From the cell containing the given text, extract its center point as [x, y] coordinate. 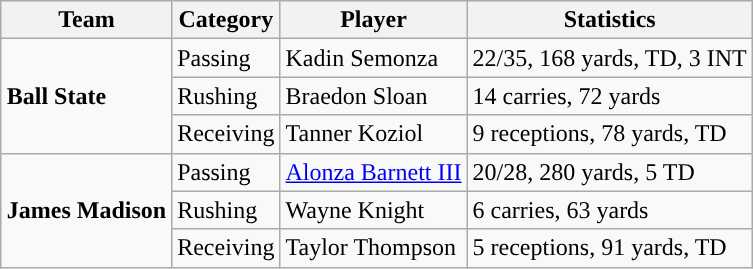
22/35, 168 yards, TD, 3 INT [610, 58]
Category [226, 20]
Kadin Semonza [374, 58]
Ball State [86, 96]
Wayne Knight [374, 210]
6 carries, 63 yards [610, 210]
Braedon Sloan [374, 96]
Tanner Koziol [374, 134]
20/28, 280 yards, 5 TD [610, 172]
5 receptions, 91 yards, TD [610, 248]
14 carries, 72 yards [610, 96]
Statistics [610, 20]
James Madison [86, 210]
Team [86, 20]
Player [374, 20]
Alonza Barnett III [374, 172]
9 receptions, 78 yards, TD [610, 134]
Taylor Thompson [374, 248]
